Identify which cell holds the provided text, then report its (X, Y) central coordinate. 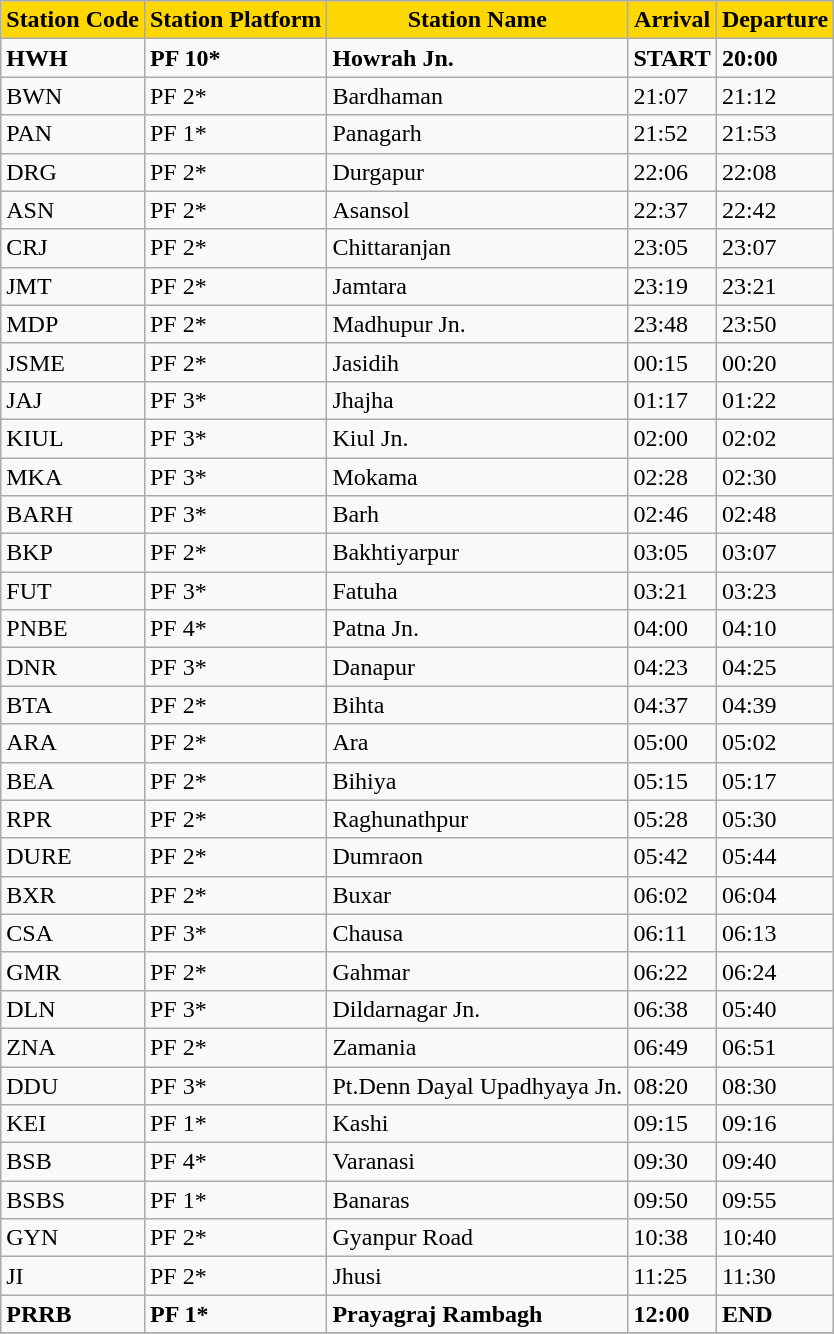
Dildarnagar Jn. (478, 1009)
ARA (73, 743)
00:20 (774, 362)
09:55 (774, 1200)
Prayagraj Rambagh (478, 1314)
Banaras (478, 1200)
Bakhtiyarpur (478, 553)
Zamania (478, 1047)
DURE (73, 857)
DLN (73, 1009)
Jamtara (478, 286)
Varanasi (478, 1162)
BWN (73, 96)
21:52 (672, 134)
Madhupur Jn. (478, 324)
04:39 (774, 705)
BKP (73, 553)
Ara (478, 743)
09:50 (672, 1200)
Jasidih (478, 362)
JMT (73, 286)
Dumraon (478, 857)
23:07 (774, 248)
06:13 (774, 933)
05:15 (672, 781)
Gyanpur Road (478, 1238)
11:30 (774, 1276)
FUT (73, 591)
BSB (73, 1162)
DNR (73, 667)
JAJ (73, 400)
GYN (73, 1238)
MKA (73, 477)
03:23 (774, 591)
06:24 (774, 971)
23:19 (672, 286)
HWH (73, 58)
Jhajha (478, 400)
02:28 (672, 477)
11:25 (672, 1276)
09:40 (774, 1162)
23:05 (672, 248)
06:11 (672, 933)
GMR (73, 971)
CRJ (73, 248)
Bihta (478, 705)
09:30 (672, 1162)
KEI (73, 1124)
09:16 (774, 1124)
23:21 (774, 286)
08:30 (774, 1085)
DRG (73, 172)
20:00 (774, 58)
22:08 (774, 172)
23:50 (774, 324)
06:38 (672, 1009)
21:53 (774, 134)
01:17 (672, 400)
03:21 (672, 591)
CSA (73, 933)
Station Code (73, 20)
05:44 (774, 857)
01:22 (774, 400)
00:15 (672, 362)
02:48 (774, 515)
START (672, 58)
06:04 (774, 895)
Kashi (478, 1124)
23:48 (672, 324)
04:00 (672, 629)
22:06 (672, 172)
06:49 (672, 1047)
ASN (73, 210)
Barh (478, 515)
06:51 (774, 1047)
05:00 (672, 743)
MDP (73, 324)
08:20 (672, 1085)
Mokama (478, 477)
Howrah Jn. (478, 58)
04:10 (774, 629)
06:22 (672, 971)
Bardhaman (478, 96)
Chausa (478, 933)
09:15 (672, 1124)
Durgapur (478, 172)
DDU (73, 1085)
03:07 (774, 553)
02:46 (672, 515)
Fatuha (478, 591)
Arrival (672, 20)
03:05 (672, 553)
END (774, 1314)
Chittaranjan (478, 248)
05:17 (774, 781)
Buxar (478, 895)
Pt.Denn Dayal Upadhyaya Jn. (478, 1085)
KIUL (73, 438)
RPR (73, 819)
21:07 (672, 96)
PAN (73, 134)
BXR (73, 895)
22:37 (672, 210)
PF 10* (235, 58)
BTA (73, 705)
05:42 (672, 857)
BSBS (73, 1200)
05:28 (672, 819)
04:25 (774, 667)
Gahmar (478, 971)
Station Name (478, 20)
BEA (73, 781)
10:40 (774, 1238)
Patna Jn. (478, 629)
Raghunathpur (478, 819)
10:38 (672, 1238)
Kiul Jn. (478, 438)
Panagarh (478, 134)
Asansol (478, 210)
22:42 (774, 210)
JSME (73, 362)
Danapur (478, 667)
02:00 (672, 438)
21:12 (774, 96)
12:00 (672, 1314)
ZNA (73, 1047)
02:02 (774, 438)
JI (73, 1276)
05:30 (774, 819)
Jhusi (478, 1276)
04:23 (672, 667)
06:02 (672, 895)
05:40 (774, 1009)
Bihiya (478, 781)
BARH (73, 515)
02:30 (774, 477)
PNBE (73, 629)
PRRB (73, 1314)
Station Platform (235, 20)
05:02 (774, 743)
04:37 (672, 705)
Departure (774, 20)
